Find where the given text appears and provide that cell's center as [x, y] coordinate. 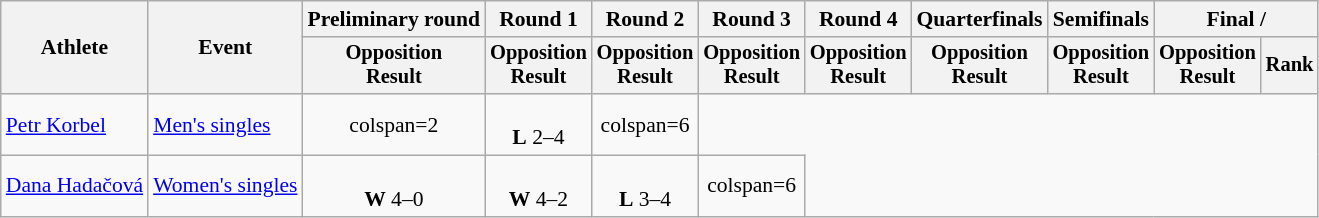
Rank [1290, 66]
Round 1 [538, 19]
Round 2 [646, 19]
W 4–2 [538, 186]
L 3–4 [646, 186]
Petr Korbel [74, 124]
W 4–0 [394, 186]
Preliminary round [394, 19]
Event [225, 48]
Semifinals [1102, 19]
Women's singles [225, 186]
Round 3 [752, 19]
Dana Hadačová [74, 186]
Men's singles [225, 124]
colspan=2 [394, 124]
Final / [1236, 19]
L 2–4 [538, 124]
Athlete [74, 48]
Quarterfinals [980, 19]
Round 4 [858, 19]
